From the cell containing the given text, extract its center point as [X, Y] coordinate. 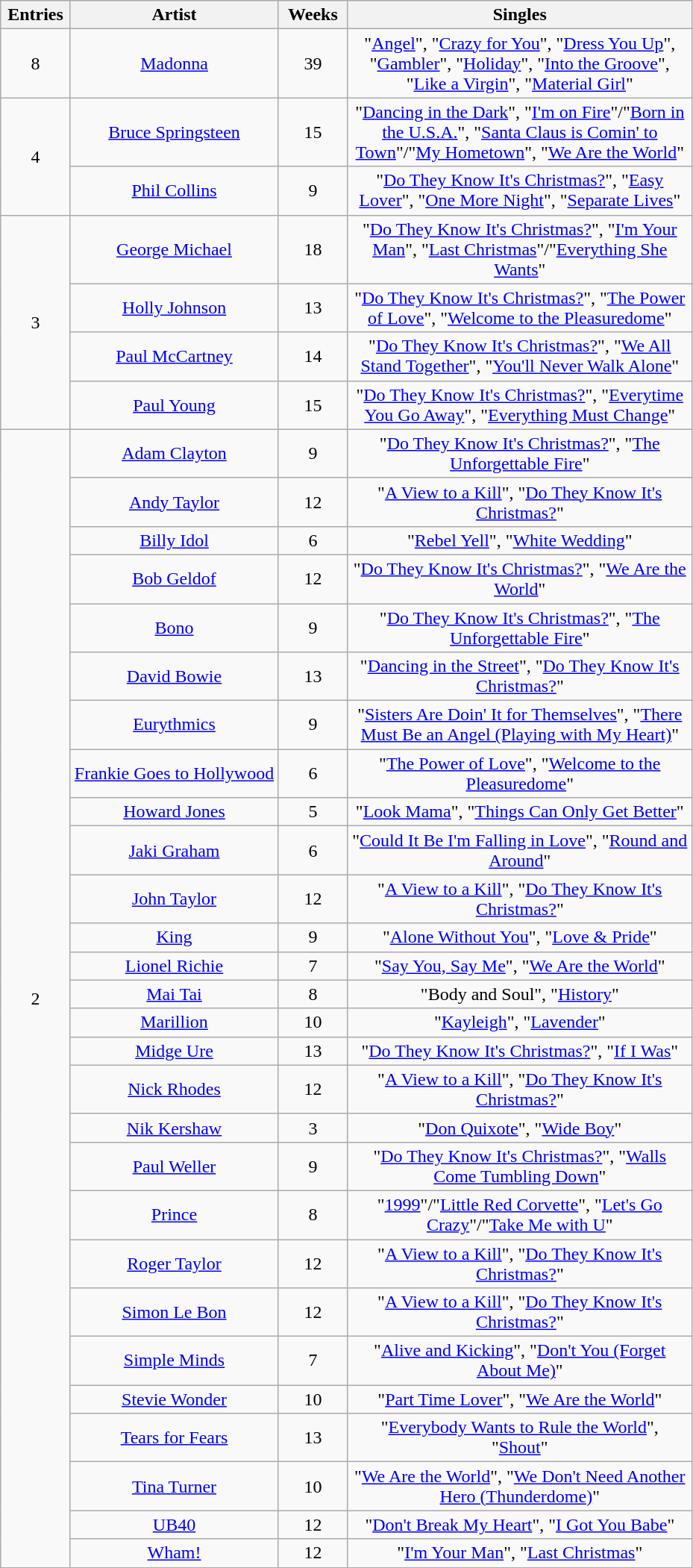
"Alive and Kicking", "Don't You (Forget About Me)" [519, 1361]
Tina Turner [174, 1487]
Madonna [174, 63]
"We Are the World", "We Don't Need Another Hero (Thunderdome)" [519, 1487]
2 [36, 999]
Paul Weller [174, 1166]
5 [313, 812]
"Don't Break My Heart", "I Got You Babe" [519, 1525]
Nik Kershaw [174, 1128]
39 [313, 63]
Nick Rhodes [174, 1090]
Wham! [174, 1553]
"Dancing in the Dark", "I'm on Fire"/"Born in the U.S.A.", "Santa Claus is Comin' to Town"/"My Hometown", "We Are the World" [519, 132]
"Alone Without You", "Love & Pride" [519, 937]
Tears for Fears [174, 1437]
Mai Tai [174, 994]
King [174, 937]
"Everybody Wants to Rule the World", "Shout" [519, 1437]
Prince [174, 1215]
Billy Idol [174, 540]
"Body and Soul", "History" [519, 994]
David Bowie [174, 676]
Eurythmics [174, 725]
"Kayleigh", "Lavender" [519, 1022]
Bruce Springsteen [174, 132]
Bob Geldof [174, 579]
"Dancing in the Street", "Do They Know It's Christmas?" [519, 676]
Singles [519, 15]
Stevie Wonder [174, 1399]
Midge Ure [174, 1051]
Simple Minds [174, 1361]
"Do They Know It's Christmas?", "Walls Come Tumbling Down" [519, 1166]
Paul McCartney [174, 357]
"Don Quixote", "Wide Boy" [519, 1128]
"Part Time Lover", "We Are the World" [519, 1399]
UB40 [174, 1525]
"Do They Know It's Christmas?", "Everytime You Go Away", "Everything Must Change" [519, 405]
"Angel", "Crazy for You", "Dress You Up", "Gambler", "Holiday", "Into the Groove", "Like a Virgin", "Material Girl" [519, 63]
Jaki Graham [174, 851]
Artist [174, 15]
Adam Clayton [174, 454]
18 [313, 249]
"Do They Know It's Christmas?", "We Are the World" [519, 579]
Lionel Richie [174, 966]
John Taylor [174, 899]
Howard Jones [174, 812]
"1999"/"Little Red Corvette", "Let's Go Crazy"/"Take Me with U" [519, 1215]
Marillion [174, 1022]
Frankie Goes to Hollywood [174, 773]
Bono [174, 627]
"Do They Know It's Christmas?", "The Power of Love", "Welcome to the Pleasuredome" [519, 307]
"Could It Be I'm Falling in Love", "Round and Around" [519, 851]
Andy Taylor [174, 502]
George Michael [174, 249]
Simon Le Bon [174, 1312]
"Do They Know It's Christmas?", "I'm Your Man", "Last Christmas"/"Everything She Wants" [519, 249]
14 [313, 357]
"Look Mama", "Things Can Only Get Better" [519, 812]
"Rebel Yell", "White Wedding" [519, 540]
Roger Taylor [174, 1263]
4 [36, 157]
Holly Johnson [174, 307]
"Do They Know It's Christmas?", "If I Was" [519, 1051]
"Sisters Are Doin' It for Themselves", "There Must Be an Angel (Playing with My Heart)" [519, 725]
Phil Collins [174, 191]
Weeks [313, 15]
"Do They Know It's Christmas?", "Easy Lover", "One More Night", "Separate Lives" [519, 191]
Entries [36, 15]
"The Power of Love", "Welcome to the Pleasuredome" [519, 773]
"Say You, Say Me", "We Are the World" [519, 966]
Paul Young [174, 405]
"Do They Know It's Christmas?", "We All Stand Together", "You'll Never Walk Alone" [519, 357]
"I'm Your Man", "Last Christmas" [519, 1553]
